Output the (X, Y) coordinate of the center of the cell containing the given text.  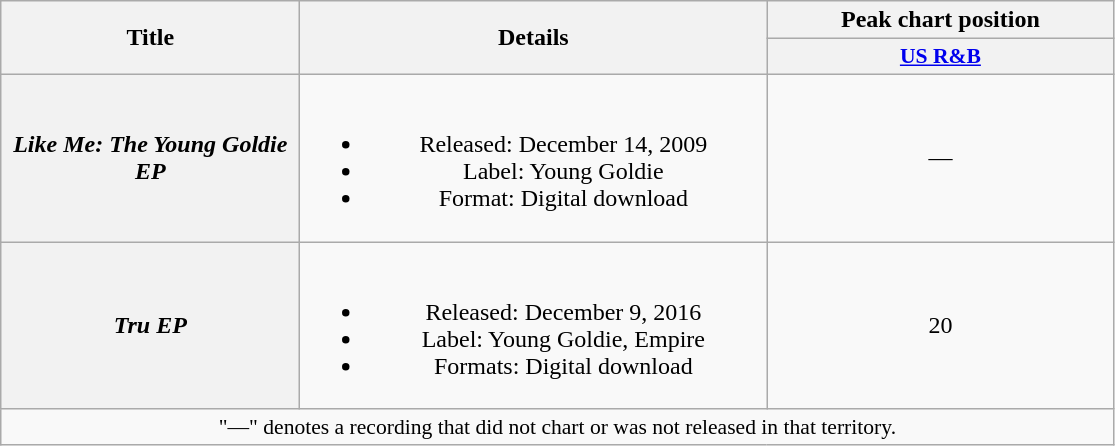
Tru EP (150, 326)
Like Me: The Young Goldie EP (150, 158)
Peak chart position (940, 20)
Title (150, 38)
Released: December 9, 2016Label: Young Goldie, EmpireFormats: Digital download (534, 326)
Released: December 14, 2009Label: Young GoldieFormat: Digital download (534, 158)
— (940, 158)
"—" denotes a recording that did not chart or was not released in that territory. (558, 427)
Details (534, 38)
US R&B (940, 57)
20 (940, 326)
